Search for the cell housing the specified text and yield its (x, y) center coordinate. 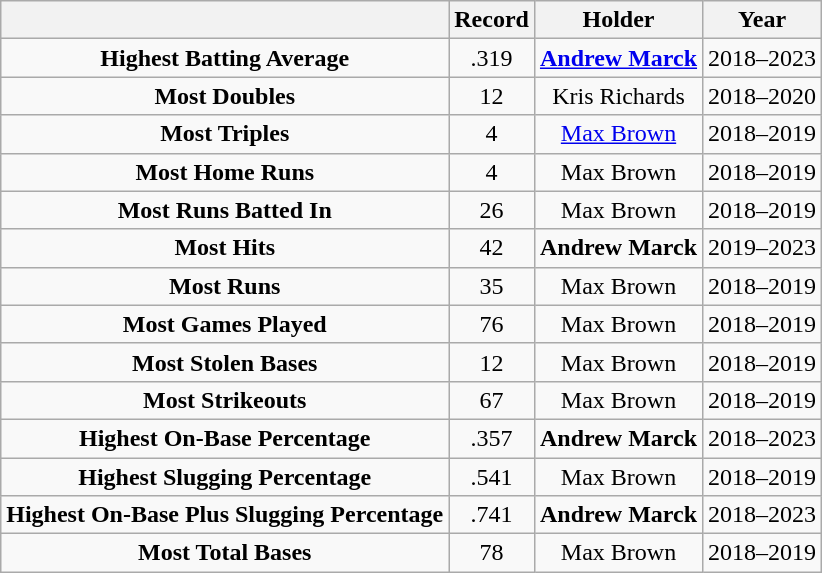
.319 (492, 58)
67 (492, 400)
Most Strikeouts (225, 400)
76 (492, 324)
35 (492, 286)
Most Total Bases (225, 553)
Most Hits (225, 248)
2018–2020 (762, 96)
.541 (492, 477)
78 (492, 553)
Most Home Runs (225, 172)
Most Triples (225, 134)
Highest Batting Average (225, 58)
42 (492, 248)
Highest On-Base Plus Slugging Percentage (225, 515)
Record (492, 20)
Most Runs (225, 286)
Year (762, 20)
Highest Slugging Percentage (225, 477)
Most Doubles (225, 96)
Most Runs Batted In (225, 210)
Most Games Played (225, 324)
Holder (618, 20)
2019–2023 (762, 248)
Highest On-Base Percentage (225, 438)
.357 (492, 438)
Kris Richards (618, 96)
26 (492, 210)
.741 (492, 515)
Most Stolen Bases (225, 362)
